Provide the (X, Y) coordinate of the cell's center where the given text is located.  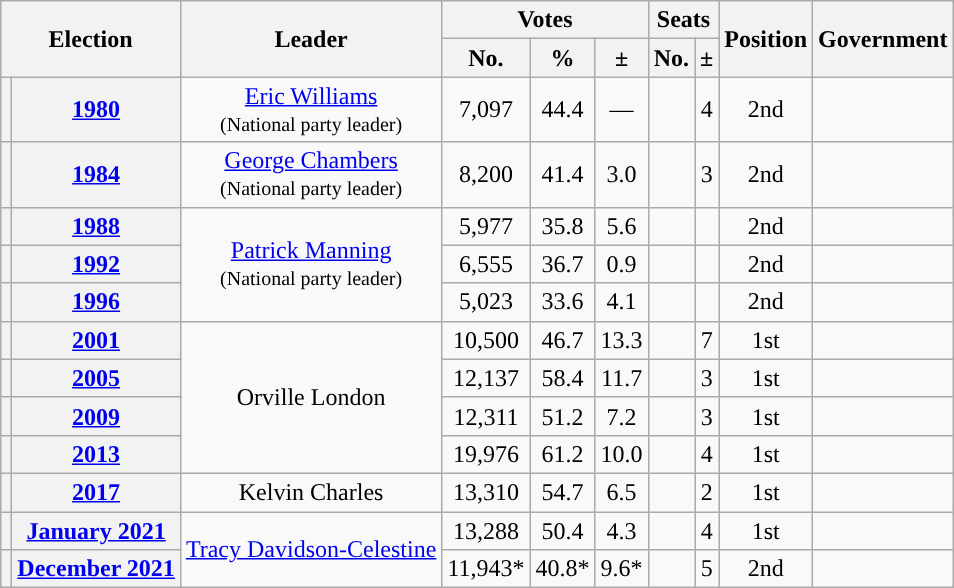
36.7 (562, 264)
December 2021 (96, 569)
35.8 (562, 226)
7.2 (622, 416)
Position (766, 39)
2017 (96, 492)
40.8* (562, 569)
12,311 (486, 416)
Government (883, 39)
5,023 (486, 302)
51.2 (562, 416)
6,555 (486, 264)
1984 (96, 174)
5.6 (622, 226)
2013 (96, 454)
Seats (684, 20)
Leader (310, 39)
Tracy Davidson-Celestine (310, 550)
19,976 (486, 454)
11.7 (622, 378)
46.7 (562, 340)
13,310 (486, 492)
7,097 (486, 110)
January 2021 (96, 531)
2005 (96, 378)
5 (707, 569)
Kelvin Charles (310, 492)
6.5 (622, 492)
5,977 (486, 226)
Orville London (310, 397)
1988 (96, 226)
11,943* (486, 569)
Election (91, 39)
8,200 (486, 174)
7 (707, 340)
9.6* (622, 569)
10.0 (622, 454)
3.0 (622, 174)
— (622, 110)
% (562, 58)
41.4 (562, 174)
1980 (96, 110)
Votes (545, 20)
2009 (96, 416)
0.9 (622, 264)
54.7 (562, 492)
33.6 (562, 302)
2001 (96, 340)
George Chambers(National party leader) (310, 174)
61.2 (562, 454)
13,288 (486, 531)
4.3 (622, 531)
50.4 (562, 531)
13.3 (622, 340)
4.1 (622, 302)
58.4 (562, 378)
2 (707, 492)
12,137 (486, 378)
1996 (96, 302)
44.4 (562, 110)
10,500 (486, 340)
Eric Williams(National party leader) (310, 110)
1992 (96, 264)
Patrick Manning(National party leader) (310, 264)
